Locate the cell with the specified text and output its [x, y] center coordinate. 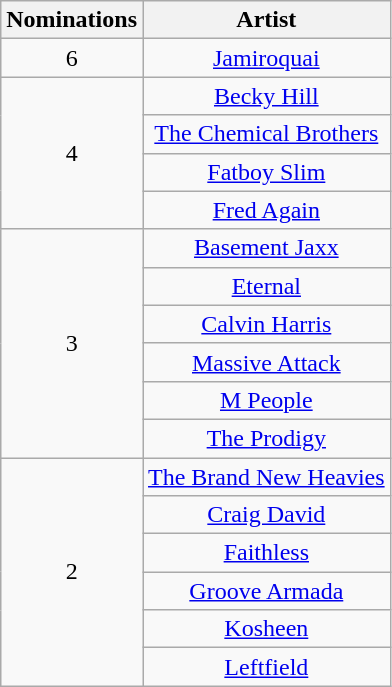
Artist [266, 20]
The Brand New Heavies [266, 477]
Eternal [266, 286]
Groove Armada [266, 591]
Calvin Harris [266, 324]
Jamiroquai [266, 58]
Fred Again [266, 210]
4 [72, 153]
The Prodigy [266, 438]
3 [72, 343]
Nominations [72, 20]
Craig David [266, 515]
Massive Attack [266, 362]
The Chemical Brothers [266, 134]
M People [266, 400]
Leftfield [266, 667]
2 [72, 572]
Becky Hill [266, 96]
Faithless [266, 553]
Basement Jaxx [266, 248]
Fatboy Slim [266, 172]
Kosheen [266, 629]
6 [72, 58]
